From the cell containing the given text, extract its center point as [x, y] coordinate. 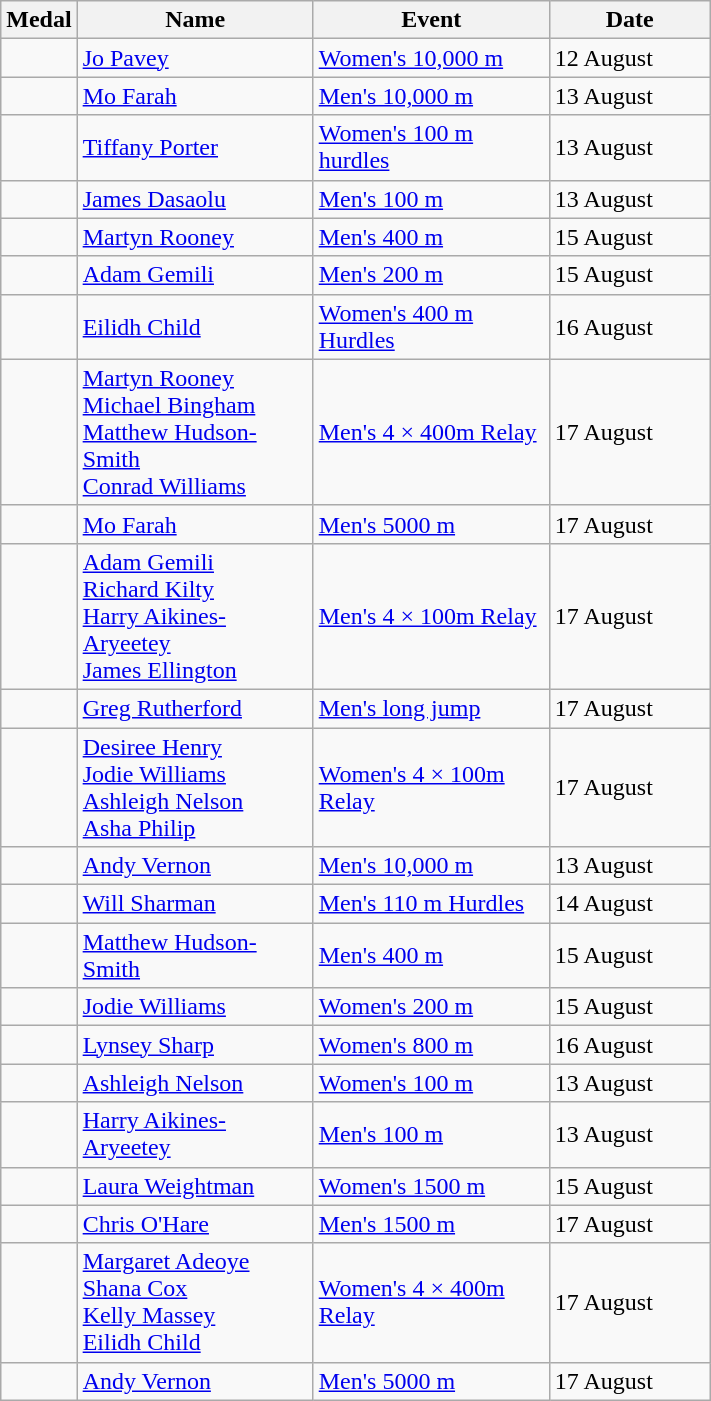
Medal [39, 20]
Date [630, 20]
Adam Gemili [195, 275]
Men's 4 × 100m Relay [431, 616]
Men's 1500 m [431, 1224]
Women's 100 m hurdles [431, 148]
Women's 100 m [431, 1083]
Matthew Hudson-Smith [195, 956]
Ashleigh Nelson [195, 1083]
Event [431, 20]
Men's 110 m Hurdles [431, 904]
Name [195, 20]
James Dasaolu [195, 199]
Jodie Williams [195, 1007]
Men's 200 m [431, 275]
Margaret AdeoyeShana CoxKelly MasseyEilidh Child [195, 1302]
Jo Pavey [195, 58]
Women's 200 m [431, 1007]
12 August [630, 58]
Adam GemiliRichard KiltyHarry Aikines-AryeeteyJames Ellington [195, 616]
Eilidh Child [195, 326]
Lynsey Sharp [195, 1045]
Women's 1500 m [431, 1186]
Harry Aikines-Aryeetey [195, 1134]
Will Sharman [195, 904]
Women's 4 × 100m Relay [431, 788]
Men's long jump [431, 708]
14 August [630, 904]
Chris O'Hare [195, 1224]
Women's 800 m [431, 1045]
Martyn Rooney [195, 237]
Tiffany Porter [195, 148]
Women's 400 m Hurdles [431, 326]
Women's 10,000 m [431, 58]
Women's 4 × 400m Relay [431, 1302]
Desiree HenryJodie WilliamsAshleigh NelsonAsha Philip [195, 788]
Greg Rutherford [195, 708]
Martyn RooneyMichael BinghamMatthew Hudson-SmithConrad Williams [195, 432]
Laura Weightman [195, 1186]
Men's 4 × 400m Relay [431, 432]
